Detect which cell encompasses the target text, then output its [X, Y] center coordinate. 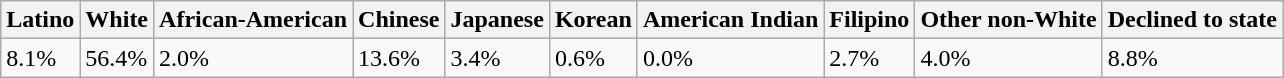
American Indian [730, 20]
Other non-White [1008, 20]
8.1% [40, 58]
56.4% [117, 58]
2.7% [870, 58]
0.0% [730, 58]
4.0% [1008, 58]
Japanese [497, 20]
Chinese [399, 20]
Filipino [870, 20]
8.8% [1192, 58]
Latino [40, 20]
2.0% [254, 58]
White [117, 20]
13.6% [399, 58]
3.4% [497, 58]
Korean [593, 20]
Declined to state [1192, 20]
0.6% [593, 58]
African-American [254, 20]
